Capture the cell that displays the provided text and extract its [x, y] central coordinate. 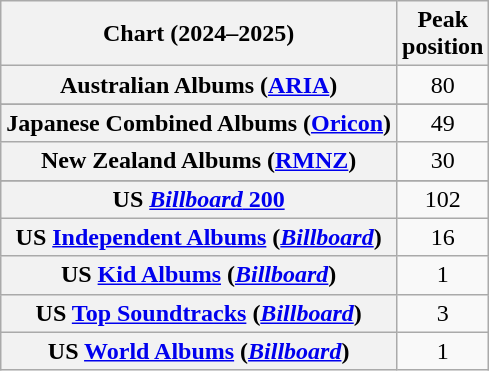
Japanese Combined Albums (Oricon) [199, 123]
102 [443, 199]
US Top Soundtracks (Billboard) [199, 313]
80 [443, 85]
3 [443, 313]
US Kid Albums (Billboard) [199, 275]
16 [443, 237]
49 [443, 123]
US Billboard 200 [199, 199]
Peakposition [443, 34]
US Independent Albums (Billboard) [199, 237]
Chart (2024–2025) [199, 34]
30 [443, 161]
Australian Albums (ARIA) [199, 85]
New Zealand Albums (RMNZ) [199, 161]
US World Albums (Billboard) [199, 351]
